For the text-containing cell, return its midpoint in [x, y] coordinate format. 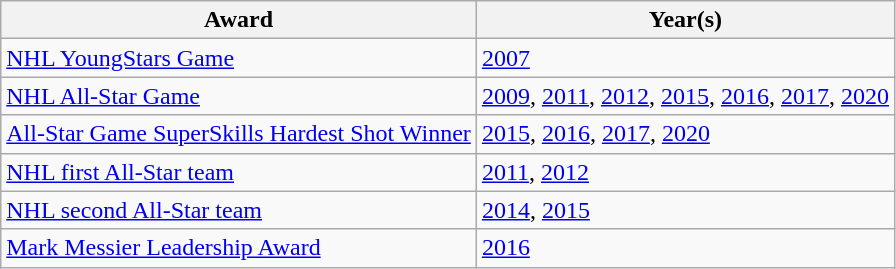
2014, 2015 [685, 210]
2009, 2011, 2012, 2015, 2016, 2017, 2020 [685, 96]
All-Star Game SuperSkills Hardest Shot Winner [239, 134]
2016 [685, 248]
2007 [685, 58]
2015, 2016, 2017, 2020 [685, 134]
NHL first All-Star team [239, 172]
Year(s) [685, 20]
NHL All-Star Game [239, 96]
NHL second All-Star team [239, 210]
Award [239, 20]
2011, 2012 [685, 172]
Mark Messier Leadership Award [239, 248]
NHL YoungStars Game [239, 58]
